Identify which cell holds the provided text, then report its (X, Y) central coordinate. 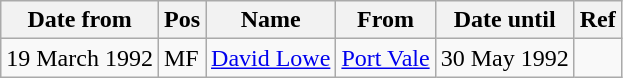
David Lowe (271, 58)
From (386, 20)
Pos (182, 20)
30 May 1992 (504, 58)
19 March 1992 (80, 58)
Port Vale (386, 58)
MF (182, 58)
Date until (504, 20)
Name (271, 20)
Ref (598, 20)
Date from (80, 20)
